Extract the (x, y) coordinate from the center of the cell holding the provided text.  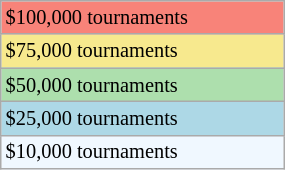
$25,000 tournaments (142, 118)
$75,000 tournaments (142, 51)
$100,000 tournaments (142, 17)
$50,000 tournaments (142, 85)
$10,000 tournaments (142, 152)
